Return [X, Y] of the center of cell containing provided text 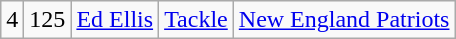
New England Patriots [344, 20]
125 [48, 20]
Tackle [196, 20]
4 [12, 20]
Ed Ellis [115, 20]
